Locate the cell with the specified text and output its [x, y] center coordinate. 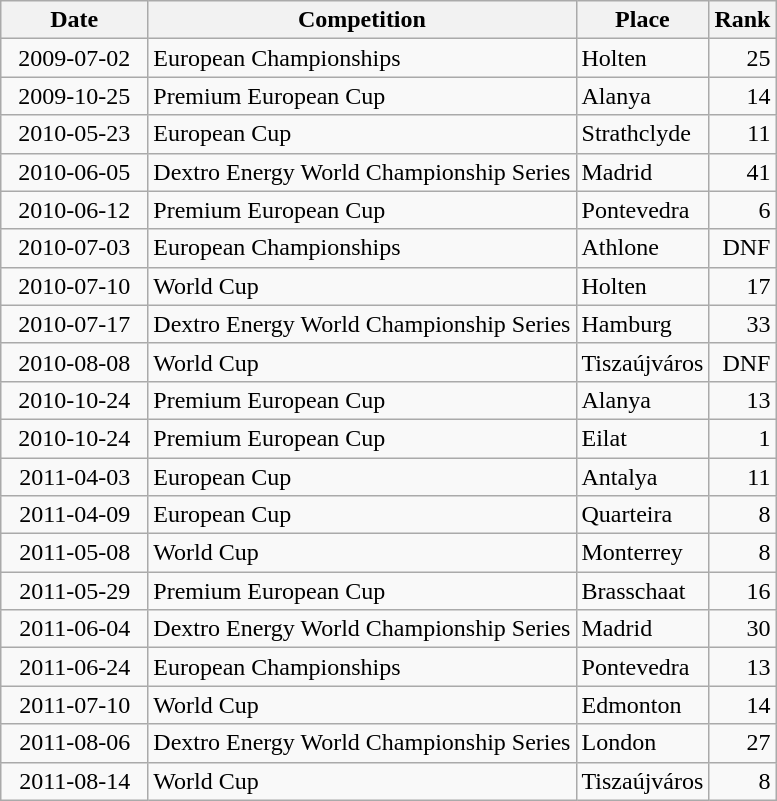
Eilat [642, 438]
16 [742, 591]
2009-10-25 [74, 96]
6 [742, 210]
Brasschaat [642, 591]
London [642, 743]
Quarteira [642, 515]
2011-08-14 [74, 781]
Competition [362, 20]
41 [742, 172]
Rank [742, 20]
2011-04-09 [74, 515]
2011-04-03 [74, 477]
2011-08-06 [74, 743]
Place [642, 20]
25 [742, 58]
2010-06-12 [74, 210]
2009-07-02 [74, 58]
Athlone [642, 248]
Monterrey [642, 553]
Edmonton [642, 705]
2011-06-24 [74, 667]
Date [74, 20]
2011-06-04 [74, 629]
30 [742, 629]
2010-07-03 [74, 248]
2010-07-10 [74, 286]
Antalya [642, 477]
33 [742, 324]
2011-05-08 [74, 553]
2011-05-29 [74, 591]
1 [742, 438]
17 [742, 286]
27 [742, 743]
Strathclyde [642, 134]
Hamburg [642, 324]
2010-05-23 [74, 134]
2010-08-08 [74, 362]
2011-07-10 [74, 705]
2010-06-05 [74, 172]
2010-07-17 [74, 324]
